Search for the cell housing the specified text and yield its [x, y] center coordinate. 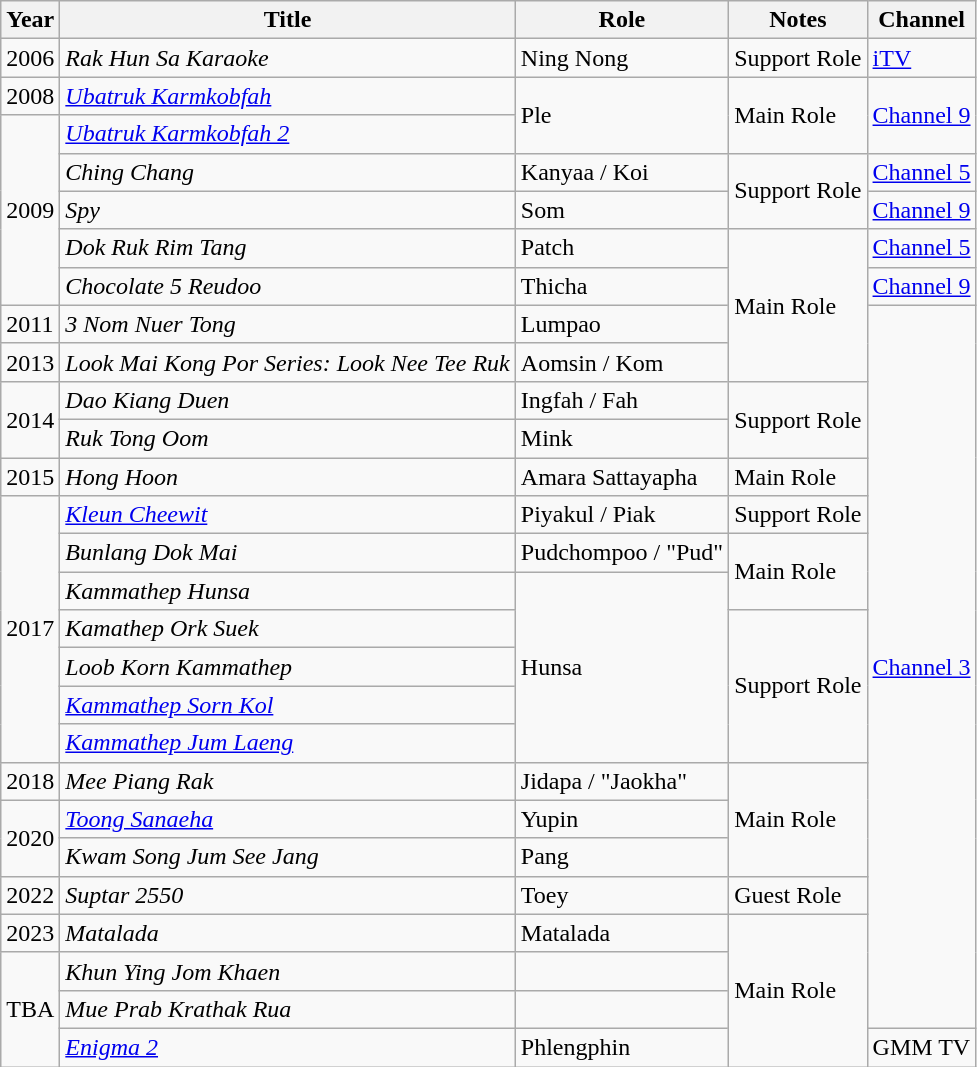
Jidapa / "Jaokha" [622, 781]
Mue Prab Krathak Rua [288, 1009]
Channel 3 [922, 666]
iTV [922, 58]
Dao Kiang Duen [288, 400]
2008 [30, 96]
3 Nom Nuer Tong [288, 324]
2011 [30, 324]
Ching Chang [288, 172]
Mink [622, 438]
Kammathep Hunsa [288, 591]
2020 [30, 838]
Ubatruk Karmkobfah 2 [288, 134]
Look Mai Kong Por Series: Look Nee Tee Ruk [288, 362]
Hong Hoon [288, 477]
Mee Piang Rak [288, 781]
Ubatruk Karmkobfah [288, 96]
Spy [288, 210]
Loob Korn Kammathep [288, 667]
Bunlang Dok Mai [288, 553]
2023 [30, 933]
Ple [622, 115]
2009 [30, 210]
Thicha [622, 286]
Kanyaa / Koi [622, 172]
Kleun Cheewit [288, 515]
Khun Ying Jom Khaen [288, 971]
Toong Sanaeha [288, 819]
2014 [30, 419]
Pang [622, 857]
Chocolate 5 Reudoo [288, 286]
Kamathep Ork Suek [288, 629]
Yupin [622, 819]
Channel [922, 20]
Ning Nong [622, 58]
2017 [30, 629]
Hunsa [622, 667]
2022 [30, 895]
Dok Ruk Rim Tang [288, 248]
GMM TV [922, 1047]
Rak Hun Sa Karaoke [288, 58]
2013 [30, 362]
2015 [30, 477]
Kammathep Sorn Kol [288, 705]
Piyakul / Piak [622, 515]
Enigma 2 [288, 1047]
Year [30, 20]
Suptar 2550 [288, 895]
Amara Sattayapha [622, 477]
Kammathep Jum Laeng [288, 743]
Som [622, 210]
Title [288, 20]
2006 [30, 58]
Phlengphin [622, 1047]
2018 [30, 781]
Guest Role [798, 895]
Role [622, 20]
Toey [622, 895]
Ingfah / Fah [622, 400]
Kwam Song Jum See Jang [288, 857]
Notes [798, 20]
Pudchompoo / "Pud" [622, 553]
TBA [30, 1009]
Lumpao [622, 324]
Patch [622, 248]
Aomsin / Kom [622, 362]
Ruk Tong Oom [288, 438]
